Search for the cell housing the specified text and yield its [X, Y] center coordinate. 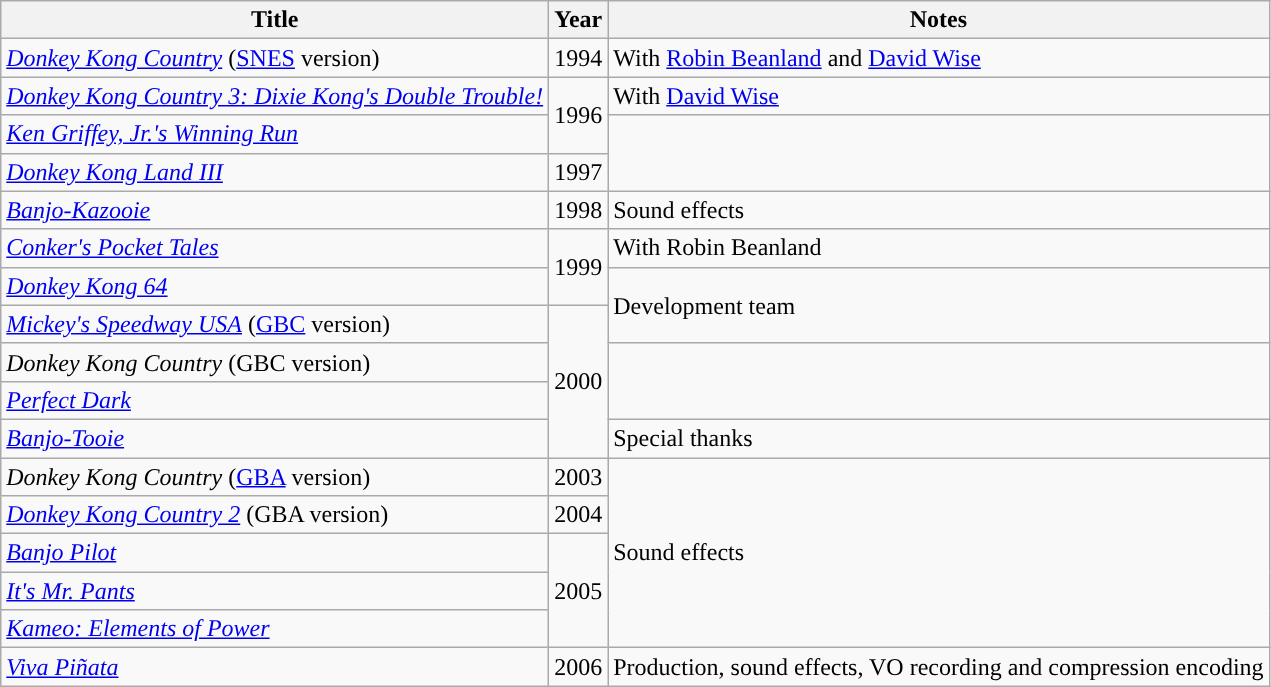
Year [578, 20]
1996 [578, 115]
Mickey's Speedway USA (GBC version) [275, 324]
1998 [578, 210]
Donkey Kong Country (GBC version) [275, 362]
Ken Griffey, Jr.'s Winning Run [275, 134]
1997 [578, 172]
Donkey Kong Country 3: Dixie Kong's Double Trouble! [275, 96]
It's Mr. Pants [275, 591]
Donkey Kong Country (SNES version) [275, 58]
Conker's Pocket Tales [275, 248]
1999 [578, 267]
Viva Piñata [275, 667]
2005 [578, 591]
2004 [578, 515]
Banjo Pilot [275, 553]
2006 [578, 667]
Donkey Kong Land III [275, 172]
2003 [578, 477]
Kameo: Elements of Power [275, 629]
Production, sound effects, VO recording and compression encoding [938, 667]
Notes [938, 20]
Donkey Kong Country (GBA version) [275, 477]
Donkey Kong Country 2 (GBA version) [275, 515]
1994 [578, 58]
Donkey Kong 64 [275, 286]
With David Wise [938, 96]
Banjo-Kazooie [275, 210]
Perfect Dark [275, 400]
Banjo-Tooie [275, 438]
Title [275, 20]
With Robin Beanland [938, 248]
With Robin Beanland and David Wise [938, 58]
Development team [938, 305]
Special thanks [938, 438]
2000 [578, 381]
